Return [X, Y] of the center of cell containing provided text 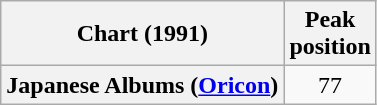
77 [330, 85]
Japanese Albums (Oricon) [142, 85]
Peak position [330, 34]
Chart (1991) [142, 34]
